Identify which cell holds the provided text, then report its [X, Y] central coordinate. 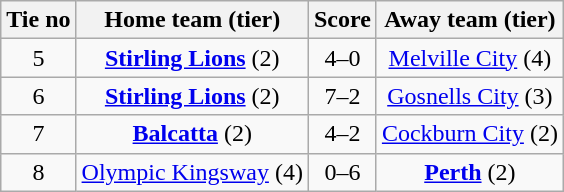
Olympic Kingsway (4) [192, 172]
Gosnells City (3) [470, 96]
6 [38, 96]
7 [38, 134]
Melville City (4) [470, 58]
Home team (tier) [192, 20]
8 [38, 172]
Perth (2) [470, 172]
Tie no [38, 20]
7–2 [342, 96]
Away team (tier) [470, 20]
0–6 [342, 172]
Balcatta (2) [192, 134]
4–2 [342, 134]
5 [38, 58]
Cockburn City (2) [470, 134]
4–0 [342, 58]
Score [342, 20]
